Identify which cell holds the provided text, then report its [X, Y] central coordinate. 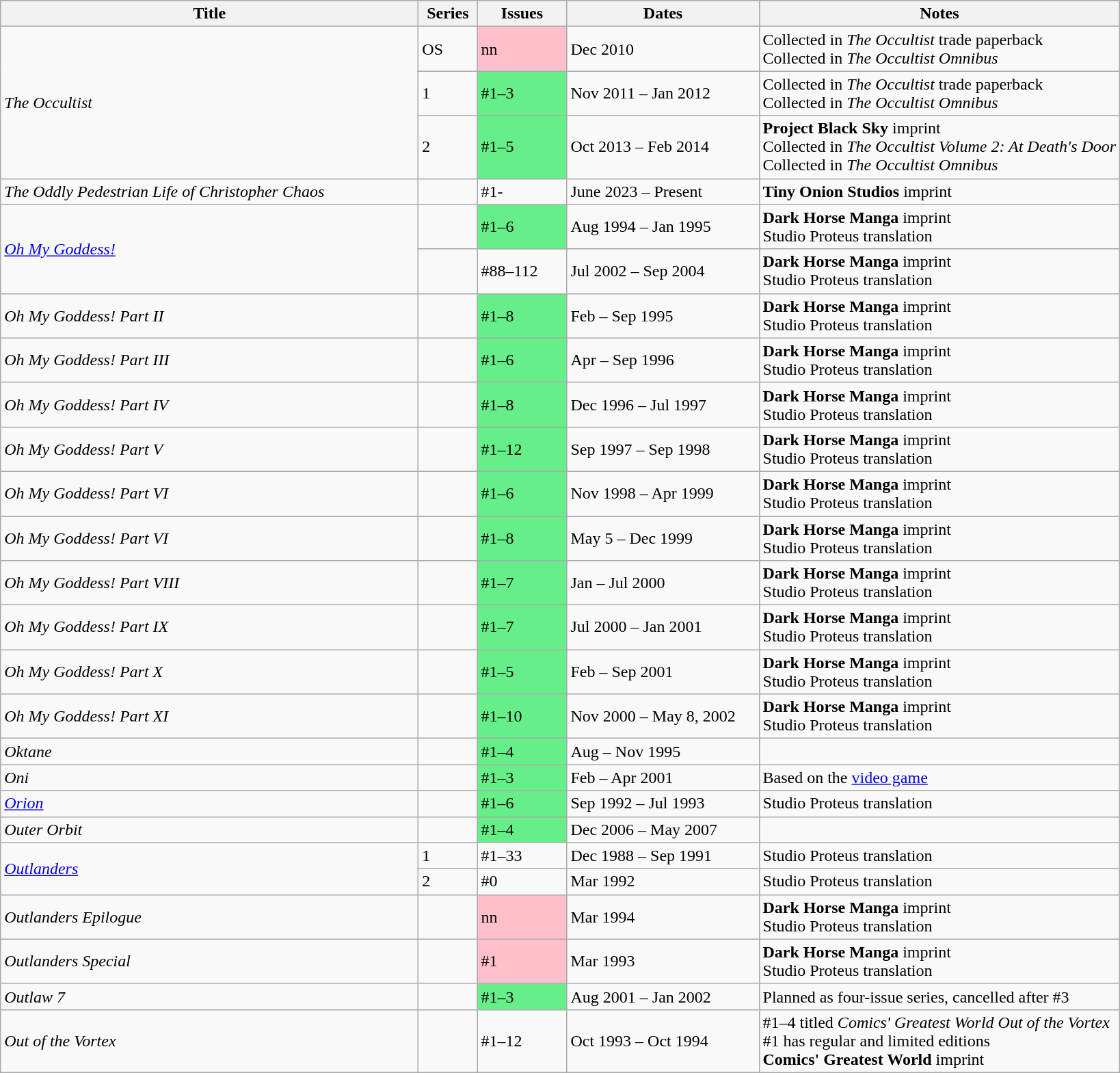
Tiny Onion Studios imprint [939, 191]
The Occultist [209, 103]
Nov 2011 – Jan 2012 [663, 93]
#0 [522, 882]
#88–112 [522, 271]
Dates [663, 14]
Outlanders Epilogue [209, 916]
Oct 2013 – Feb 2014 [663, 147]
#1–33 [522, 856]
Mar 1992 [663, 882]
Oh My Goddess! [209, 249]
Orion [209, 804]
Nov 2000 – May 8, 2002 [663, 717]
Jan – Jul 2000 [663, 583]
Jul 2002 – Sep 2004 [663, 271]
The Oddly Pedestrian Life of Christopher Chaos [209, 191]
Oh My Goddess! Part III [209, 360]
Feb – Sep 2001 [663, 672]
Feb – Apr 2001 [663, 778]
Aug 1994 – Jan 1995 [663, 227]
Project Black Sky imprintCollected in The Occultist Volume 2: At Death's DoorCollected in The Occultist Omnibus [939, 147]
Oct 1993 – Oct 1994 [663, 1041]
Outlaw 7 [209, 996]
OS [448, 49]
Title [209, 14]
Oh My Goddess! Part II [209, 316]
Oh My Goddess! Part IX [209, 628]
Mar 1993 [663, 962]
June 2023 – Present [663, 191]
Series [448, 14]
Dec 2006 – May 2007 [663, 830]
Planned as four-issue series, cancelled after #3 [939, 996]
Oh My Goddess! Part V [209, 449]
Issues [522, 14]
Feb – Sep 1995 [663, 316]
Notes [939, 14]
May 5 – Dec 1999 [663, 538]
Based on the video game [939, 778]
Nov 1998 – Apr 1999 [663, 494]
Oh My Goddess! Part VIII [209, 583]
Oh My Goddess! Part IV [209, 405]
Dec 1996 – Jul 1997 [663, 405]
Aug – Nov 1995 [663, 752]
Aug 2001 – Jan 2002 [663, 996]
Outlanders Special [209, 962]
Sep 1992 – Jul 1993 [663, 804]
#1–4 titled Comics' Greatest World Out of the Vortex#1 has regular and limited editionsComics' Greatest World imprint [939, 1041]
#1–10 [522, 717]
Oh My Goddess! Part XI [209, 717]
Out of the Vortex [209, 1041]
#1 [522, 962]
Outlanders [209, 869]
Oni [209, 778]
Sep 1997 – Sep 1998 [663, 449]
Mar 1994 [663, 916]
#1- [522, 191]
Dec 2010 [663, 49]
Outer Orbit [209, 830]
Oh My Goddess! Part X [209, 672]
Apr – Sep 1996 [663, 360]
Jul 2000 – Jan 2001 [663, 628]
Oktane [209, 752]
Dec 1988 – Sep 1991 [663, 856]
